Output the [x, y] coordinate of the center of the cell containing the given text.  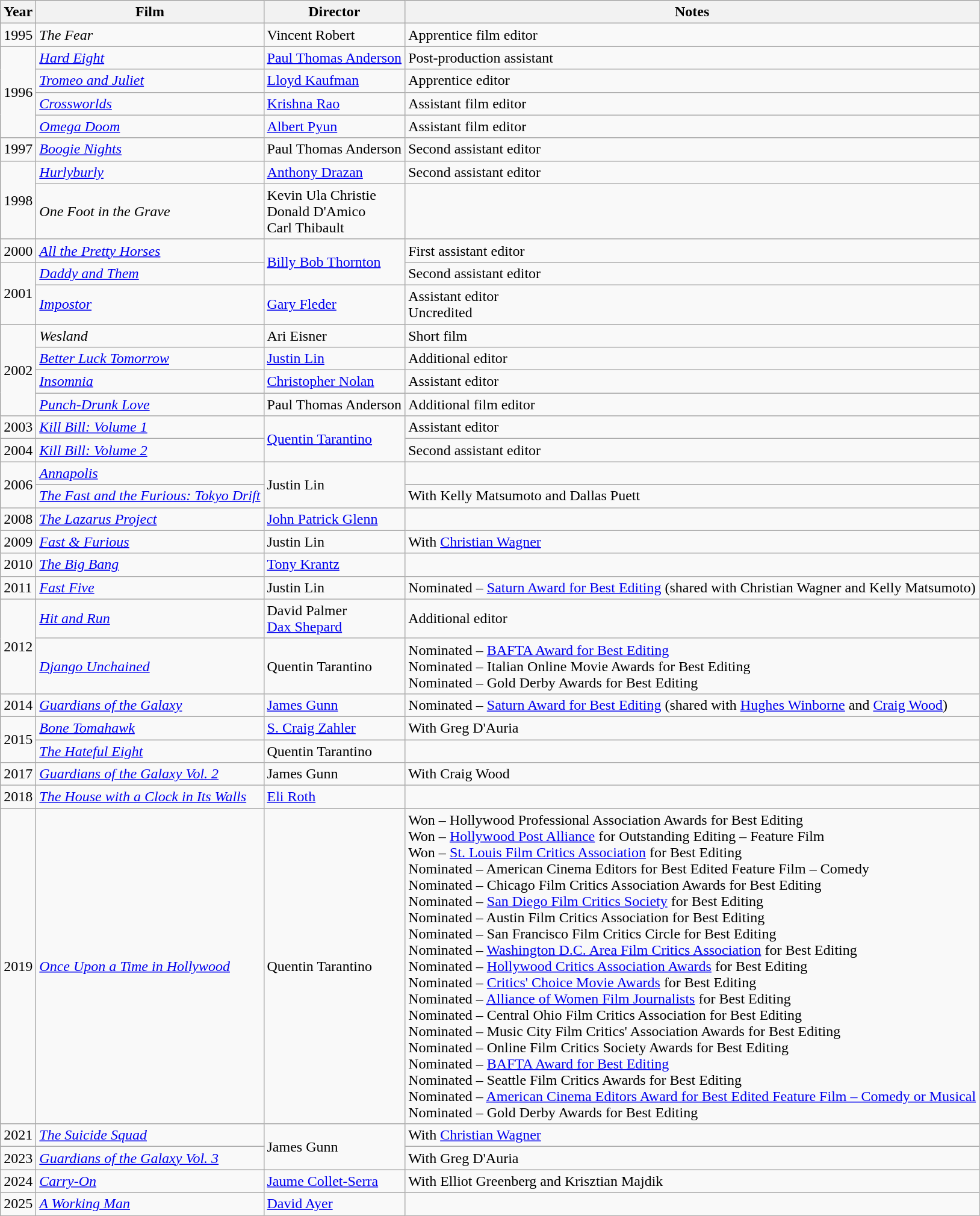
Anthony Drazan [335, 172]
Daddy and Them [150, 273]
All the Pretty Horses [150, 250]
2014 [18, 705]
A Working Man [150, 1204]
Impostor [150, 305]
Albert Pyun [335, 126]
1997 [18, 149]
Apprentice editor [692, 81]
Jaume Collet-Serra [335, 1181]
1996 [18, 92]
2010 [18, 565]
Django Unchained [150, 666]
2024 [18, 1181]
Vincent Robert [335, 35]
Once Upon a Time in Hollywood [150, 966]
With Craig Wood [692, 774]
Hard Eight [150, 58]
Boogie Nights [150, 149]
Omega Doom [150, 126]
Guardians of the Galaxy Vol. 3 [150, 1158]
First assistant editor [692, 250]
Wesland [150, 335]
Bone Tomahawk [150, 728]
Punch-Drunk Love [150, 405]
Assistant editorUncredited [692, 305]
Annapolis [150, 473]
Fast Five [150, 588]
Guardians of the Galaxy Vol. 2 [150, 774]
Kevin Ula ChristieDonald D'AmicoCarl Thibault [335, 211]
2008 [18, 519]
Billy Bob Thornton [335, 262]
Year [18, 12]
2004 [18, 450]
S. Craig Zahler [335, 728]
Ari Eisner [335, 335]
Hurlyburly [150, 172]
David PalmerDax Shepard [335, 619]
2000 [18, 250]
Krishna Rao [335, 104]
With Elliot Greenberg and Krisztian Majdik [692, 1181]
Kill Bill: Volume 1 [150, 427]
Hit and Run [150, 619]
David Ayer [335, 1204]
1998 [18, 200]
The Suicide Squad [150, 1135]
2025 [18, 1204]
Carry-On [150, 1181]
John Patrick Glenn [335, 519]
1995 [18, 35]
2003 [18, 427]
The Big Bang [150, 565]
Post-production assistant [692, 58]
The Lazarus Project [150, 519]
Nominated – Saturn Award for Best Editing (shared with Hughes Winborne and Craig Wood) [692, 705]
2021 [18, 1135]
2017 [18, 774]
The Hateful Eight [150, 751]
Fast & Furious [150, 542]
2015 [18, 739]
2019 [18, 966]
Short film [692, 335]
Additional film editor [692, 405]
Crossworlds [150, 104]
Insomnia [150, 382]
2011 [18, 588]
Director [335, 12]
2018 [18, 797]
Notes [692, 12]
The House with a Clock in Its Walls [150, 797]
Lloyd Kaufman [335, 81]
Eli Roth [335, 797]
Film [150, 12]
2012 [18, 647]
Gary Fleder [335, 305]
One Foot in the Grave [150, 211]
2001 [18, 293]
With Kelly Matsumoto and Dallas Puett [692, 496]
The Fast and the Furious: Tokyo Drift [150, 496]
Tony Krantz [335, 565]
2006 [18, 485]
Nominated – Saturn Award for Best Editing (shared with Christian Wagner and Kelly Matsumoto) [692, 588]
2009 [18, 542]
Apprentice film editor [692, 35]
Better Luck Tomorrow [150, 359]
2002 [18, 370]
The Fear [150, 35]
Nominated – BAFTA Award for Best EditingNominated – Italian Online Movie Awards for Best EditingNominated – Gold Derby Awards for Best Editing [692, 666]
2023 [18, 1158]
Tromeo and Juliet [150, 81]
Guardians of the Galaxy [150, 705]
Christopher Nolan [335, 382]
Kill Bill: Volume 2 [150, 450]
